Extract the (x, y) coordinate from the center of the cell holding the provided text.  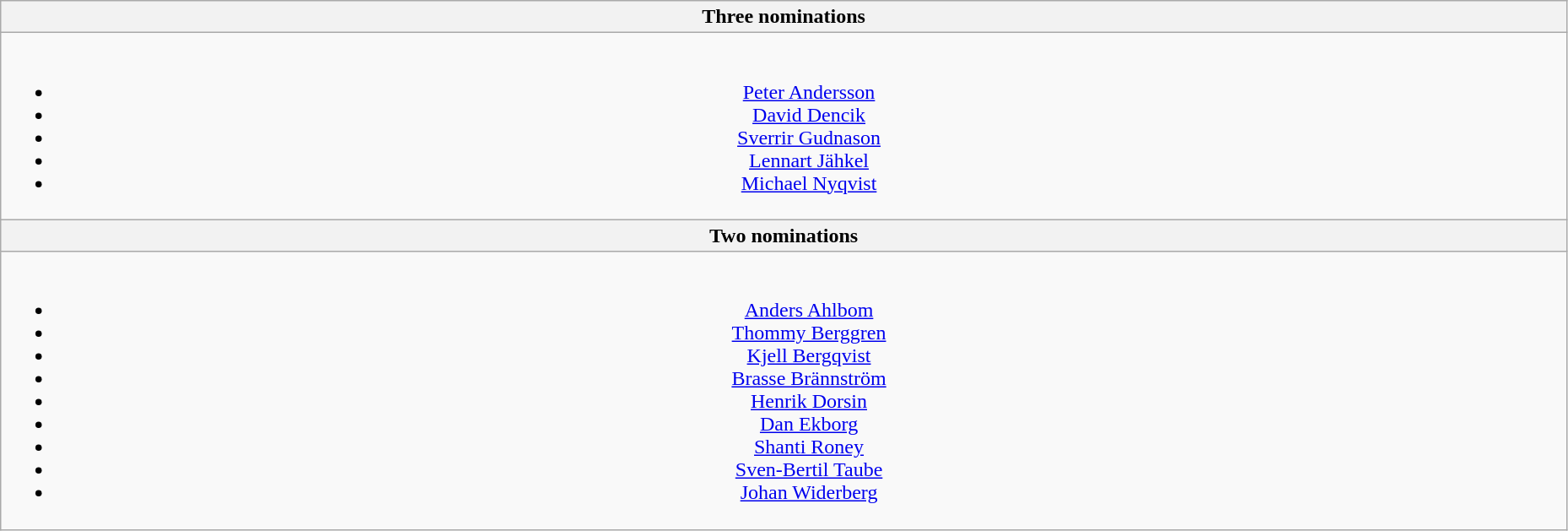
Two nominations (784, 236)
Peter AnderssonDavid DencikSverrir GudnasonLennart JähkelMichael Nyqvist (784, 127)
Three nominations (784, 17)
Anders AhlbomThommy BerggrenKjell BergqvistBrasse BrännströmHenrik DorsinDan EkborgShanti RoneySven-Bertil TaubeJohan Widerberg (784, 390)
